Detect which cell encompasses the target text, then output its (X, Y) center coordinate. 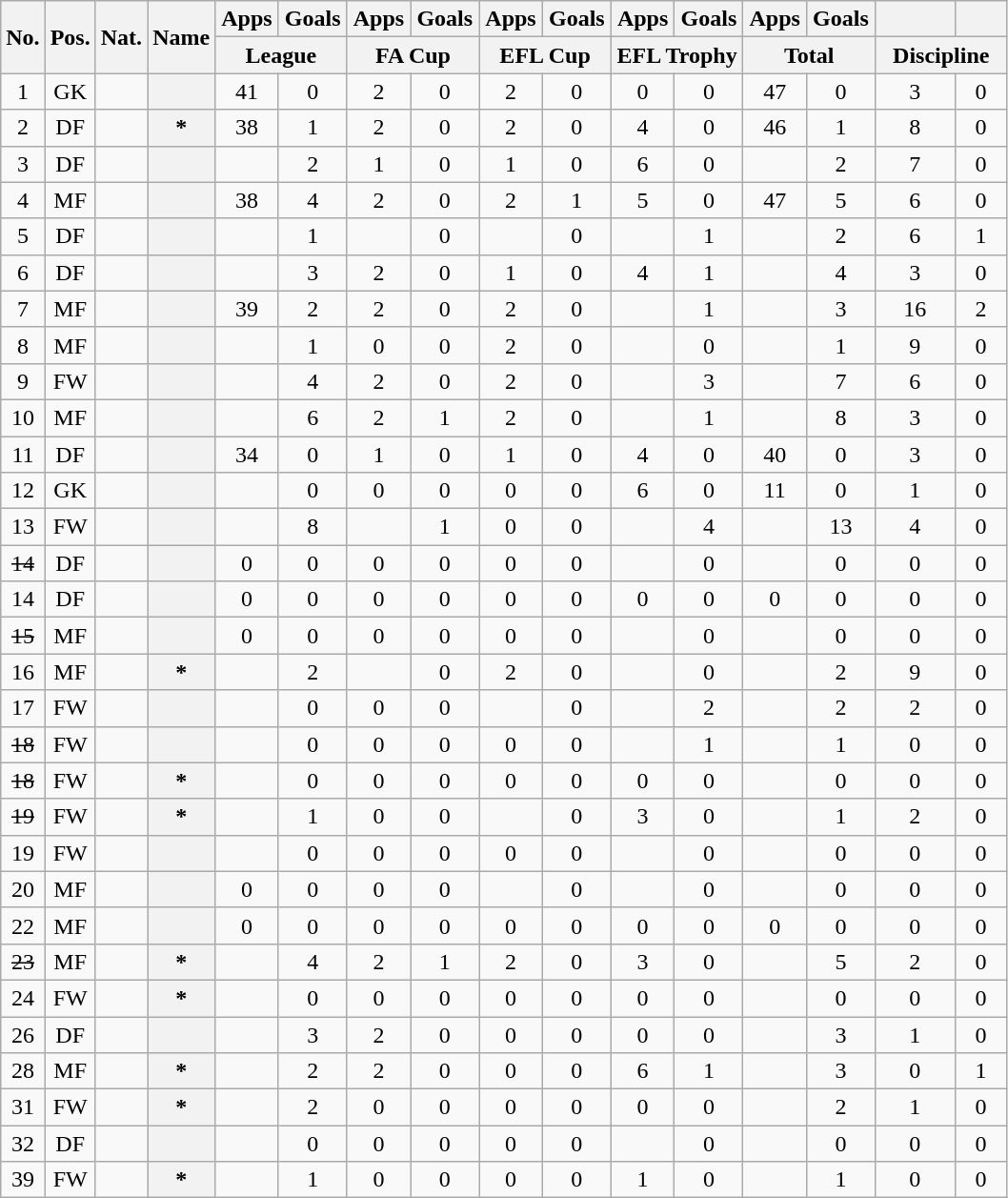
Pos. (71, 37)
No. (23, 37)
46 (776, 128)
FA Cup (413, 55)
Name (181, 37)
League (282, 55)
17 (23, 708)
15 (23, 636)
22 (23, 925)
34 (248, 455)
EFL Trophy (676, 55)
Discipline (941, 55)
12 (23, 491)
20 (23, 889)
31 (23, 1107)
24 (23, 998)
23 (23, 962)
Nat. (121, 37)
10 (23, 417)
28 (23, 1071)
Total (810, 55)
EFL Cup (545, 55)
32 (23, 1144)
26 (23, 1034)
40 (776, 455)
41 (248, 91)
